Locate the cell with the specified text and output its [x, y] center coordinate. 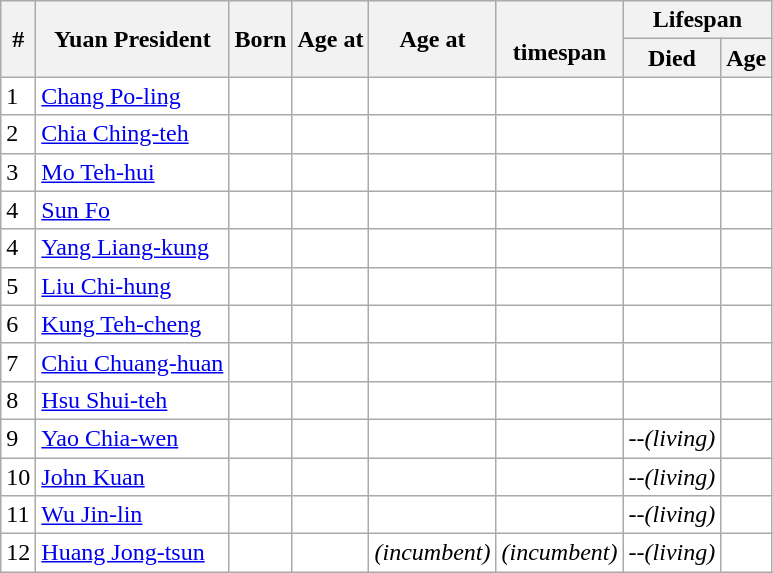
7 [18, 362]
Wu Jin-lin [132, 515]
10 [18, 477]
3 [18, 172]
11 [18, 515]
# [18, 39]
Huang Jong-tsun [132, 553]
Liu Chi-hung [132, 286]
Kung Teh-cheng [132, 324]
timespan [560, 39]
1 [18, 96]
8 [18, 400]
Mo Teh-hui [132, 172]
6 [18, 324]
Chang Po-ling [132, 96]
Died [672, 58]
Sun Fo [132, 210]
John Kuan [132, 477]
Age [746, 58]
5 [18, 286]
9 [18, 438]
Yang Liang-kung [132, 248]
Chiu Chuang-huan [132, 362]
Lifespan [698, 20]
Yuan President [132, 39]
Chia Ching-teh [132, 134]
2 [18, 134]
Yao Chia-wen [132, 438]
12 [18, 553]
Born [260, 39]
Hsu Shui-teh [132, 400]
